Output the [X, Y] coordinate of the center of the cell containing the given text.  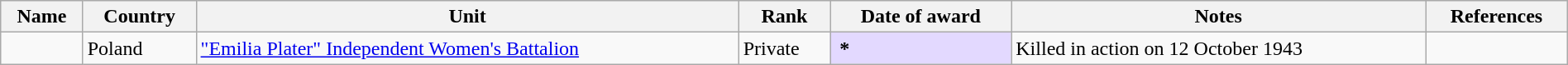
References [1497, 17]
* [921, 48]
Private [784, 48]
Unit [467, 17]
Killed in action on 12 October 1943 [1219, 48]
Name [41, 17]
Notes [1219, 17]
Rank [784, 17]
Date of award [921, 17]
"Emilia Plater" Independent Women's Battalion [467, 48]
Poland [139, 48]
Country [139, 17]
